Determine the (x, y) coordinate at the center of the cell enclosing the given text.  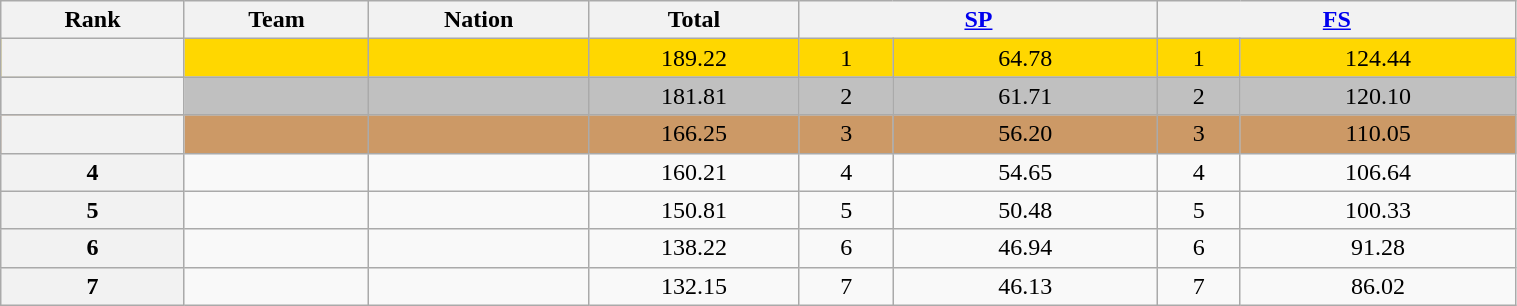
138.22 (694, 248)
Nation (479, 20)
86.02 (1378, 286)
110.05 (1378, 134)
120.10 (1378, 96)
Rank (92, 20)
91.28 (1378, 248)
181.81 (694, 96)
50.48 (1026, 210)
166.25 (694, 134)
100.33 (1378, 210)
61.71 (1026, 96)
Team (276, 20)
64.78 (1026, 58)
189.22 (694, 58)
46.13 (1026, 286)
46.94 (1026, 248)
106.64 (1378, 172)
Total (694, 20)
124.44 (1378, 58)
FS (1337, 20)
150.81 (694, 210)
160.21 (694, 172)
56.20 (1026, 134)
54.65 (1026, 172)
132.15 (694, 286)
SP (978, 20)
